Extract the (x, y) coordinate from the center of the cell holding the provided text.  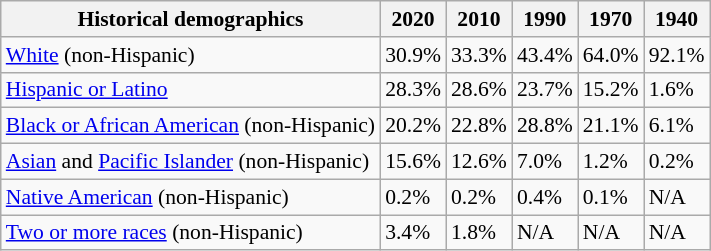
1.6% (677, 90)
43.4% (545, 55)
3.4% (413, 233)
2010 (479, 19)
1970 (611, 19)
White (non-Hispanic) (190, 55)
20.2% (413, 126)
33.3% (479, 55)
28.6% (479, 90)
6.1% (677, 126)
Asian and Pacific Islander (non-Hispanic) (190, 162)
30.9% (413, 55)
92.1% (677, 55)
15.6% (413, 162)
1990 (545, 19)
22.8% (479, 126)
Historical demographics (190, 19)
Two or more races (non-Hispanic) (190, 233)
12.6% (479, 162)
Native American (non-Hispanic) (190, 197)
0.1% (611, 197)
Hispanic or Latino (190, 90)
Black or African American (non-Hispanic) (190, 126)
2020 (413, 19)
28.8% (545, 126)
21.1% (611, 126)
7.0% (545, 162)
23.7% (545, 90)
28.3% (413, 90)
1940 (677, 19)
0.4% (545, 197)
15.2% (611, 90)
1.2% (611, 162)
64.0% (611, 55)
1.8% (479, 233)
